Detect which cell encompasses the target text, then output its (X, Y) center coordinate. 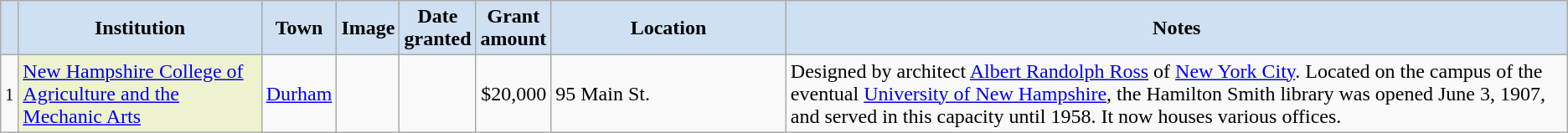
Image (369, 28)
Town (299, 28)
$20,000 (513, 94)
Grantamount (513, 28)
Location (668, 28)
Notes (1176, 28)
95 Main St. (668, 94)
New Hampshire College of Agriculture and the Mechanic Arts (140, 94)
Durham (299, 94)
Institution (140, 28)
1 (10, 94)
Dategranted (437, 28)
